Return (x, y) of the center of cell containing provided text 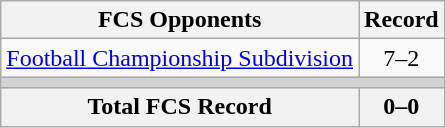
Total FCS Record (180, 107)
FCS Opponents (180, 20)
7–2 (402, 58)
Record (402, 20)
0–0 (402, 107)
Football Championship Subdivision (180, 58)
